Extract the [X, Y] coordinate from the center of the cell holding the provided text.  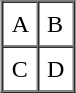
A [20, 24]
D [56, 68]
C [20, 68]
B [56, 24]
